Search for the cell housing the specified text and yield its (x, y) center coordinate. 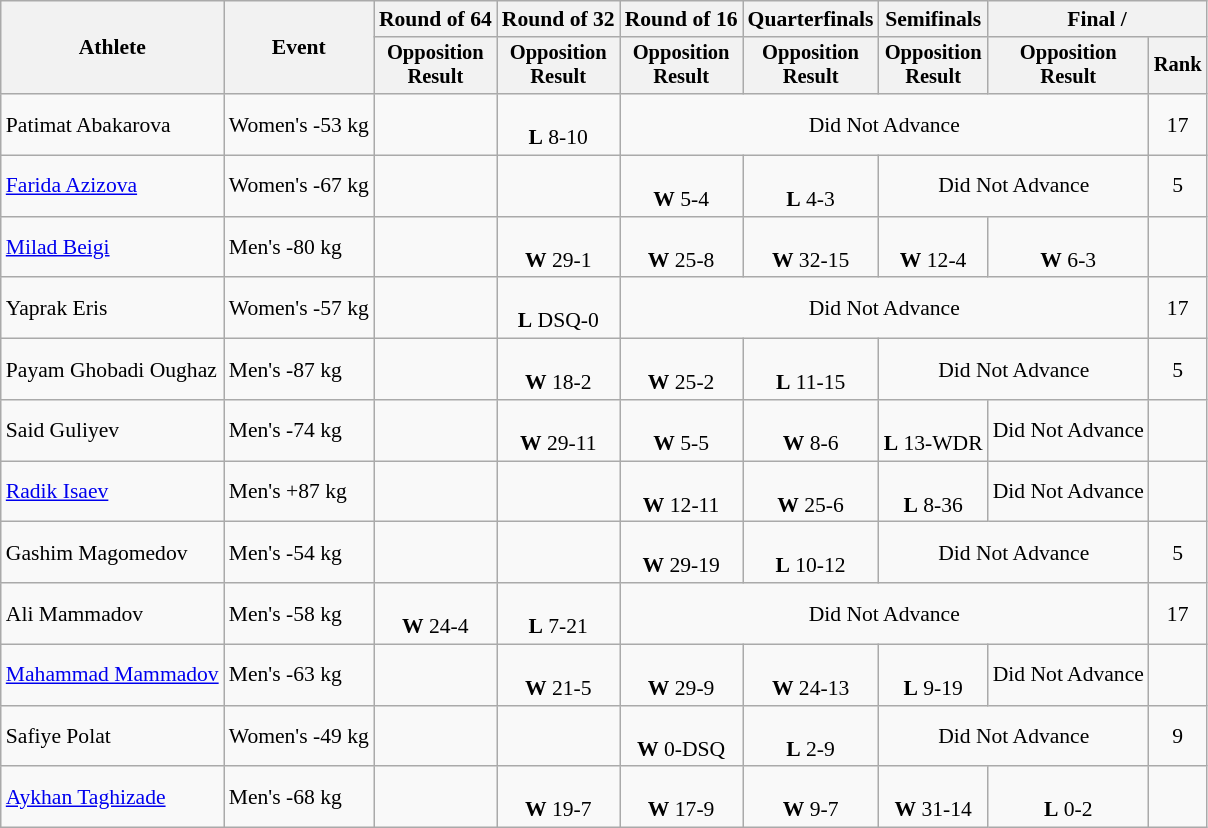
W 25-6 (811, 492)
Event (299, 48)
W 24-13 (811, 676)
Men's -74 kg (299, 430)
Patimat Abakarova (112, 124)
Women's -49 kg (299, 736)
Mahammad Mammadov (112, 676)
Rank (1178, 66)
Payam Ghobadi Oughaz (112, 370)
Milad Beigi (112, 248)
W 25-8 (682, 248)
Ali Mammadov (112, 614)
W 12-11 (682, 492)
L 10-12 (811, 552)
Men's -68 kg (299, 798)
W 32-15 (811, 248)
Women's -53 kg (299, 124)
W 29-19 (682, 552)
Round of 16 (682, 19)
W 18-2 (558, 370)
Gashim Magomedov (112, 552)
Farida Azizova (112, 186)
Women's -57 kg (299, 308)
Radik Isaev (112, 492)
W 6-3 (1068, 248)
Men's +87 kg (299, 492)
W 29-11 (558, 430)
Women's -67 kg (299, 186)
Safiye Polat (112, 736)
Men's -58 kg (299, 614)
L 7-21 (558, 614)
W 31-14 (934, 798)
L 0-2 (1068, 798)
W 29-1 (558, 248)
L DSQ-0 (558, 308)
W 25-2 (682, 370)
9 (1178, 736)
W 29-9 (682, 676)
W 21-5 (558, 676)
Men's -63 kg (299, 676)
Round of 64 (436, 19)
Athlete (112, 48)
W 0-DSQ (682, 736)
W 12-4 (934, 248)
Final / (1098, 19)
Men's -80 kg (299, 248)
W 8-6 (811, 430)
Men's -54 kg (299, 552)
Yaprak Eris (112, 308)
L 2-9 (811, 736)
W 5-4 (682, 186)
L 8-10 (558, 124)
W 9-7 (811, 798)
Semifinals (934, 19)
Men's -87 kg (299, 370)
Quarterfinals (811, 19)
L 4-3 (811, 186)
W 5-5 (682, 430)
Round of 32 (558, 19)
L 13-WDR (934, 430)
L 9-19 (934, 676)
L 11-15 (811, 370)
L 8-36 (934, 492)
W 24-4 (436, 614)
Said Guliyev (112, 430)
W 17-9 (682, 798)
Aykhan Taghizade (112, 798)
W 19-7 (558, 798)
